Return the [X, Y] coordinate for the center point of the cell that contains the specified text.  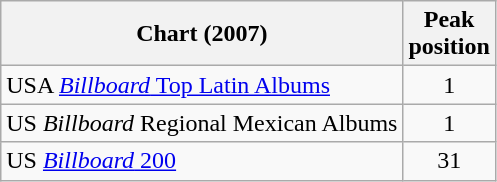
US Billboard Regional Mexican Albums [202, 123]
Peakposition [449, 34]
31 [449, 161]
US Billboard 200 [202, 161]
Chart (2007) [202, 34]
USA Billboard Top Latin Albums [202, 85]
